Provide the [X, Y] coordinate of the cell's center where the given text is located.  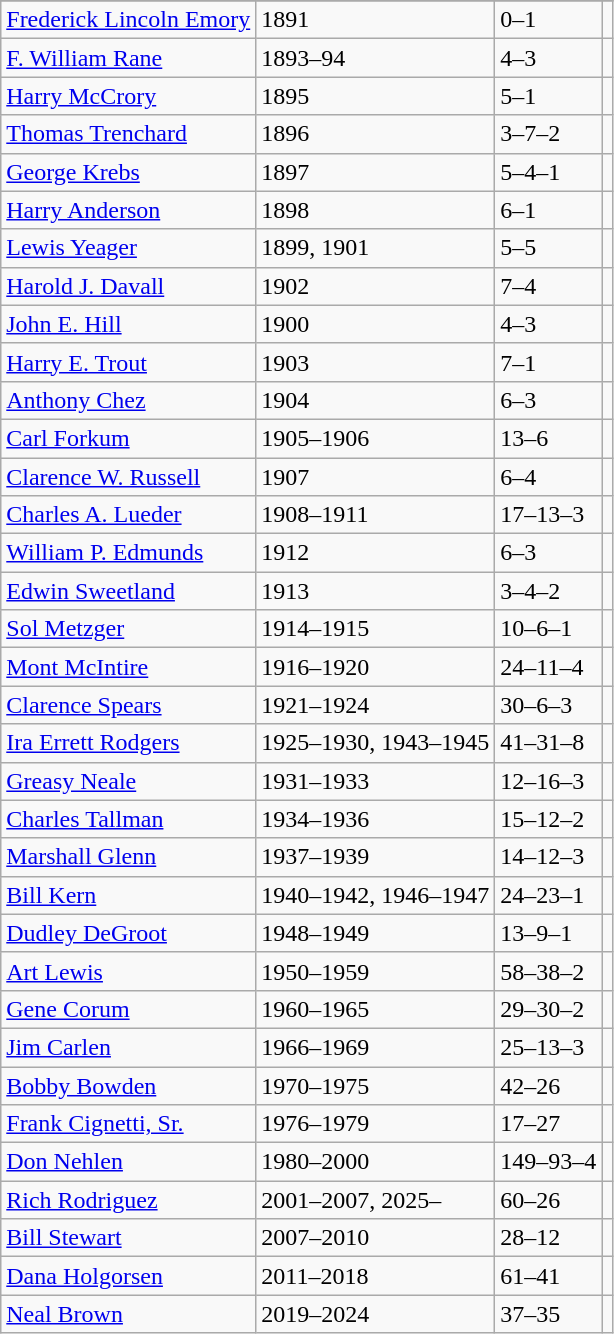
149–93–4 [548, 1162]
Charles Tallman [128, 819]
1899, 1901 [376, 248]
1948–1949 [376, 933]
1916–1920 [376, 667]
1960–1965 [376, 1009]
13–6 [548, 438]
1913 [376, 591]
10–6–1 [548, 629]
1912 [376, 553]
Dudley DeGroot [128, 933]
Frederick Lincoln Emory [128, 20]
1903 [376, 362]
Gene Corum [128, 1009]
1940–1942, 1946–1947 [376, 895]
Greasy Neale [128, 781]
3–7–2 [548, 134]
1896 [376, 134]
1900 [376, 324]
1970–1975 [376, 1085]
0–1 [548, 20]
58–38–2 [548, 971]
17–13–3 [548, 515]
1907 [376, 477]
2011–2018 [376, 1276]
Mont McIntire [128, 667]
Don Nehlen [128, 1162]
1905–1906 [376, 438]
1895 [376, 96]
5–4–1 [548, 172]
William P. Edmunds [128, 553]
37–35 [548, 1314]
Clarence W. Russell [128, 477]
Harold J. Davall [128, 286]
1925–1930, 1943–1945 [376, 743]
Thomas Trenchard [128, 134]
2019–2024 [376, 1314]
1898 [376, 210]
24–23–1 [548, 895]
7–4 [548, 286]
1966–1969 [376, 1047]
12–16–3 [548, 781]
2001–2007, 2025– [376, 1200]
1950–1959 [376, 971]
61–41 [548, 1276]
Rich Rodriguez [128, 1200]
24–11–4 [548, 667]
7–1 [548, 362]
3–4–2 [548, 591]
1937–1939 [376, 857]
John E. Hill [128, 324]
Bill Kern [128, 895]
Frank Cignetti, Sr. [128, 1124]
5–1 [548, 96]
17–27 [548, 1124]
Anthony Chez [128, 400]
1893–94 [376, 58]
F. William Rane [128, 58]
1931–1933 [376, 781]
Bobby Bowden [128, 1085]
6–4 [548, 477]
Harry Anderson [128, 210]
5–5 [548, 248]
15–12–2 [548, 819]
1914–1915 [376, 629]
29–30–2 [548, 1009]
13–9–1 [548, 933]
1902 [376, 286]
Harry E. Trout [128, 362]
Clarence Spears [128, 705]
25–13–3 [548, 1047]
1976–1979 [376, 1124]
14–12–3 [548, 857]
28–12 [548, 1238]
Lewis Yeager [128, 248]
Carl Forkum [128, 438]
Charles A. Lueder [128, 515]
1934–1936 [376, 819]
1904 [376, 400]
6–1 [548, 210]
Dana Holgorsen [128, 1276]
42–26 [548, 1085]
1921–1924 [376, 705]
41–31–8 [548, 743]
Art Lewis [128, 971]
Ira Errett Rodgers [128, 743]
Marshall Glenn [128, 857]
George Krebs [128, 172]
Jim Carlen [128, 1047]
60–26 [548, 1200]
Bill Stewart [128, 1238]
Neal Brown [128, 1314]
2007–2010 [376, 1238]
1891 [376, 20]
Harry McCrory [128, 96]
1980–2000 [376, 1162]
Sol Metzger [128, 629]
Edwin Sweetland [128, 591]
1897 [376, 172]
30–6–3 [548, 705]
1908–1911 [376, 515]
